From the cell containing the given text, extract its center point as [x, y] coordinate. 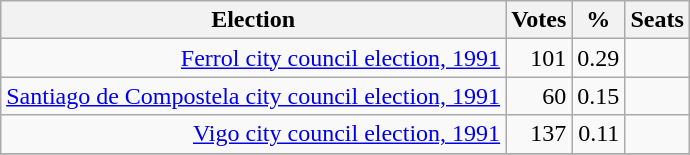
0.11 [598, 134]
Election [254, 20]
Ferrol city council election, 1991 [254, 58]
Vigo city council election, 1991 [254, 134]
% [598, 20]
Votes [539, 20]
137 [539, 134]
101 [539, 58]
0.15 [598, 96]
60 [539, 96]
Santiago de Compostela city council election, 1991 [254, 96]
Seats [657, 20]
0.29 [598, 58]
